From the cell containing the given text, extract its center point as (X, Y) coordinate. 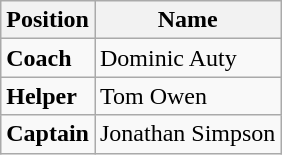
Coach (48, 58)
Jonathan Simpson (187, 134)
Name (187, 20)
Position (48, 20)
Dominic Auty (187, 58)
Captain (48, 134)
Tom Owen (187, 96)
Helper (48, 96)
